Detect which cell encompasses the target text, then output its (X, Y) center coordinate. 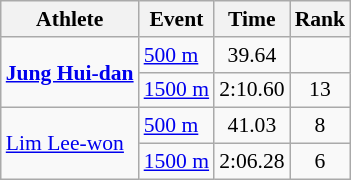
6 (320, 162)
13 (320, 90)
Lim Lee-won (70, 144)
Event (176, 19)
39.64 (252, 55)
2:10.60 (252, 90)
Athlete (70, 19)
Time (252, 19)
Rank (320, 19)
2:06.28 (252, 162)
8 (320, 126)
Jung Hui-dan (70, 72)
41.03 (252, 126)
